Locate the cell with the specified text and output its (x, y) center coordinate. 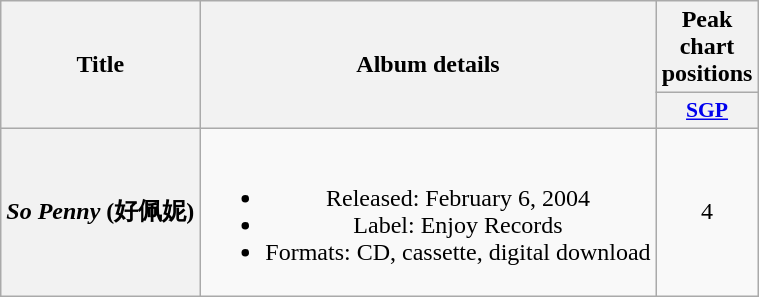
Released: February 6, 2004Label: Enjoy RecordsFormats: CD, cassette, digital download (428, 212)
Album details (428, 65)
So Penny (好佩妮) (100, 212)
4 (707, 212)
Title (100, 65)
SGP (707, 111)
Peak chart positions (707, 47)
